Find where the given text appears and provide that cell's center as (X, Y) coordinate. 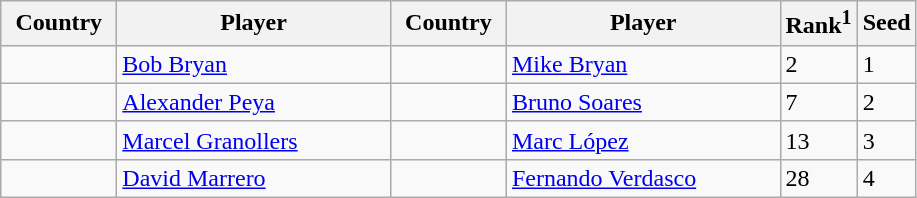
Alexander Peya (254, 102)
Bob Bryan (254, 64)
4 (886, 178)
7 (818, 102)
28 (818, 178)
Bruno Soares (643, 102)
Rank1 (818, 24)
13 (818, 140)
3 (886, 140)
Marcel Granollers (254, 140)
Mike Bryan (643, 64)
Seed (886, 24)
Marc López (643, 140)
David Marrero (254, 178)
Fernando Verdasco (643, 178)
1 (886, 64)
